Determine the (X, Y) coordinate at the center of the cell enclosing the given text.  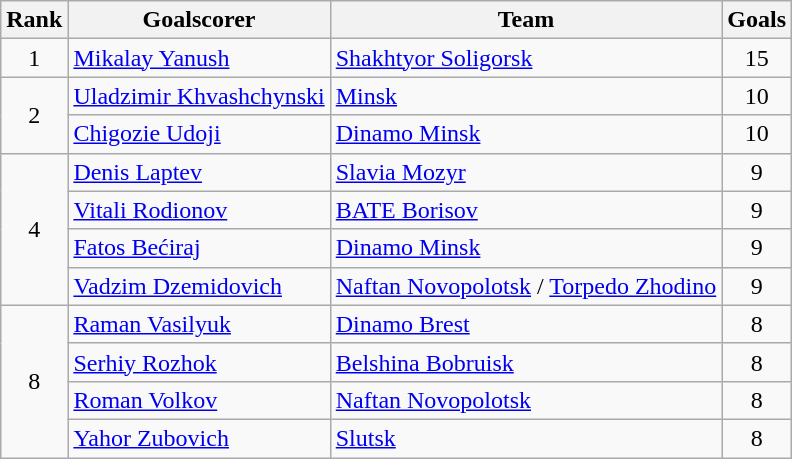
Chigozie Udoji (199, 134)
Goals (757, 20)
Dinamo Brest (526, 324)
BATE Borisov (526, 210)
Slavia Mozyr (526, 172)
1 (34, 58)
Team (526, 20)
Uladzimir Khvashchynski (199, 96)
Slutsk (526, 438)
2 (34, 115)
Roman Volkov (199, 400)
Fatos Bećiraj (199, 248)
Naftan Novopolotsk / Torpedo Zhodino (526, 286)
Vitali Rodionov (199, 210)
Naftan Novopolotsk (526, 400)
Rank (34, 20)
Denis Laptev (199, 172)
Yahor Zubovich (199, 438)
Goalscorer (199, 20)
Shakhtyor Soligorsk (526, 58)
Serhiy Rozhok (199, 362)
4 (34, 229)
Vadzim Dzemidovich (199, 286)
Belshina Bobruisk (526, 362)
15 (757, 58)
Mikalay Yanush (199, 58)
Raman Vasilyuk (199, 324)
Minsk (526, 96)
